Extract the (X, Y) coordinate from the center of the cell holding the provided text.  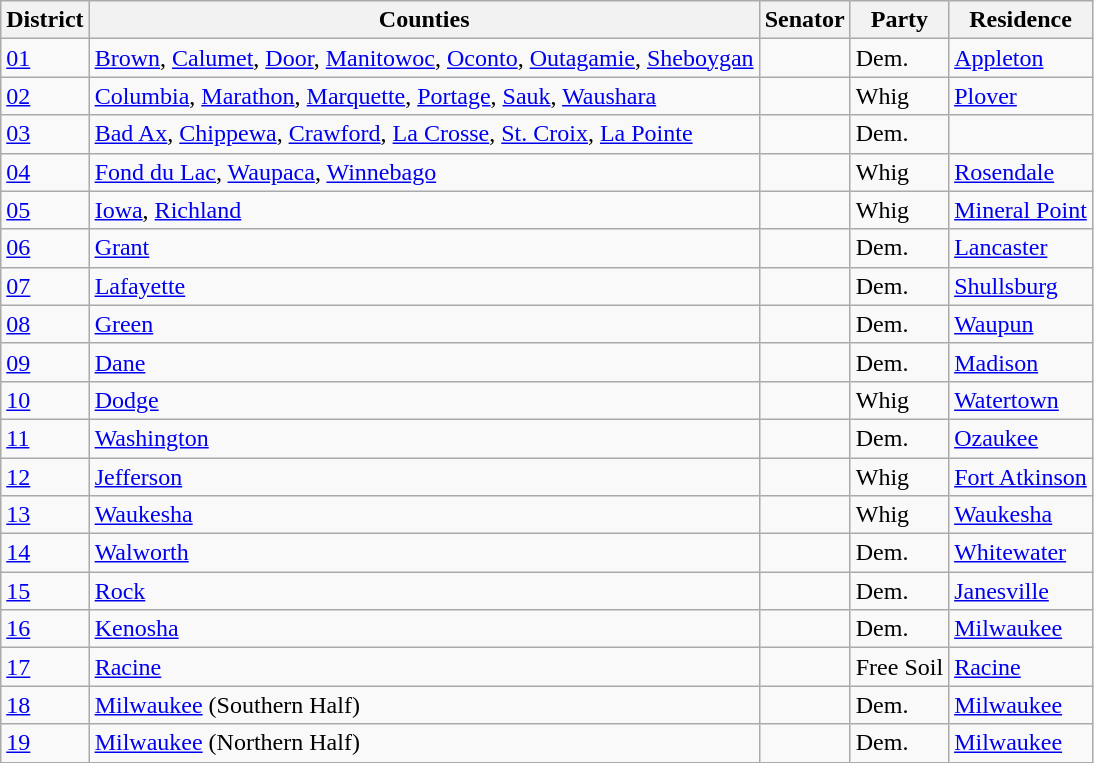
Milwaukee (Northern Half) (424, 743)
08 (45, 324)
Washington (424, 438)
17 (45, 667)
Grant (424, 248)
15 (45, 591)
Free Soil (899, 667)
03 (45, 134)
04 (45, 172)
Fort Atkinson (1021, 477)
Counties (424, 20)
Dane (424, 362)
Walworth (424, 553)
Residence (1021, 20)
13 (45, 515)
Madison (1021, 362)
Lafayette (424, 286)
11 (45, 438)
09 (45, 362)
Rosendale (1021, 172)
Columbia, Marathon, Marquette, Portage, Sauk, Waushara (424, 96)
Dodge (424, 400)
Whitewater (1021, 553)
Fond du Lac, Waupaca, Winnebago (424, 172)
Ozaukee (1021, 438)
06 (45, 248)
05 (45, 210)
Iowa, Richland (424, 210)
Milwaukee (Southern Half) (424, 705)
10 (45, 400)
District (45, 20)
12 (45, 477)
Kenosha (424, 629)
Appleton (1021, 58)
02 (45, 96)
14 (45, 553)
Waupun (1021, 324)
01 (45, 58)
Rock (424, 591)
07 (45, 286)
Shullsburg (1021, 286)
16 (45, 629)
Plover (1021, 96)
19 (45, 743)
Mineral Point (1021, 210)
Lancaster (1021, 248)
18 (45, 705)
Bad Ax, Chippewa, Crawford, La Crosse, St. Croix, La Pointe (424, 134)
Jefferson (424, 477)
Watertown (1021, 400)
Janesville (1021, 591)
Brown, Calumet, Door, Manitowoc, Oconto, Outagamie, Sheboygan (424, 58)
Party (899, 20)
Senator (804, 20)
Green (424, 324)
